For the text-containing cell, return its midpoint in (X, Y) coordinate format. 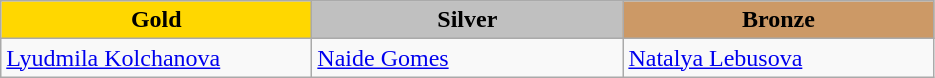
Silver (468, 20)
Bronze (778, 20)
Naide Gomes (468, 58)
Lyudmila Kolchanova (156, 58)
Natalya Lebusova (778, 58)
Gold (156, 20)
